Capture the cell that displays the provided text and extract its [X, Y] central coordinate. 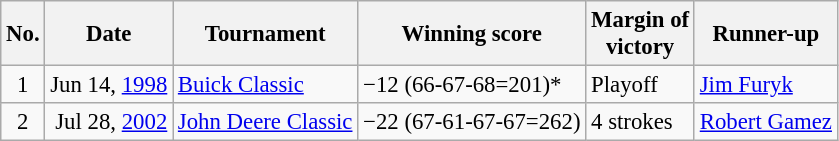
Buick Classic [266, 85]
Tournament [266, 34]
Playoff [640, 85]
Robert Gamez [766, 122]
−12 (66-67-68=201)* [472, 85]
Margin ofvictory [640, 34]
Winning score [472, 34]
Jun 14, 1998 [109, 85]
Jul 28, 2002 [109, 122]
John Deere Classic [266, 122]
1 [23, 85]
No. [23, 34]
Runner-up [766, 34]
Date [109, 34]
4 strokes [640, 122]
−22 (67-61-67-67=262) [472, 122]
Jim Furyk [766, 85]
2 [23, 122]
